Find where the given text appears and provide that cell's center as [x, y] coordinate. 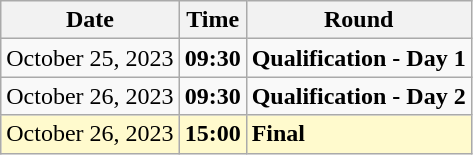
Round [358, 20]
October 25, 2023 [90, 58]
Date [90, 20]
Time [212, 20]
15:00 [212, 134]
Final [358, 134]
Qualification - Day 2 [358, 96]
Qualification - Day 1 [358, 58]
